Extract the [x, y] coordinate from the center of the cell holding the provided text.  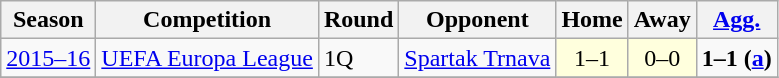
UEFA Europa League [208, 58]
1–1 [592, 58]
Agg. [736, 20]
0–0 [662, 58]
Spartak Trnava [478, 58]
Round [358, 20]
2015–16 [48, 58]
Competition [208, 20]
Opponent [478, 20]
Away [662, 20]
1–1 (a) [736, 58]
1Q [358, 58]
Season [48, 20]
Home [592, 20]
